Output the [x, y] coordinate of the center of the cell containing the given text.  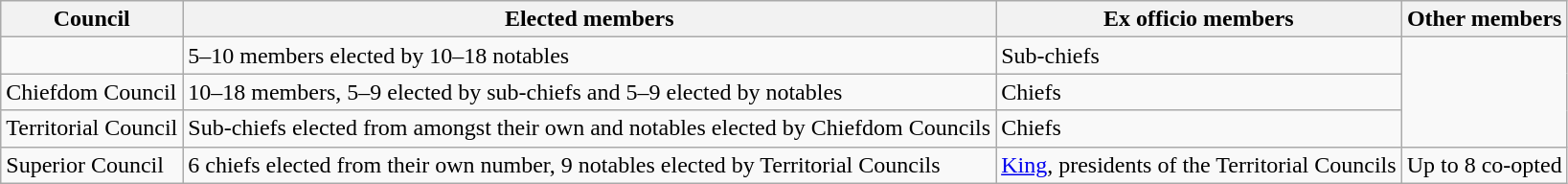
Council [92, 19]
King, presidents of the Territorial Councils [1199, 165]
Up to 8 co-opted [1485, 165]
10–18 members, 5–9 elected by sub-chiefs and 5–9 elected by notables [590, 92]
Ex officio members [1199, 19]
6 chiefs elected from their own number, 9 notables elected by Territorial Councils [590, 165]
Elected members [590, 19]
Superior Council [92, 165]
Sub-chiefs [1199, 56]
5–10 members elected by 10–18 notables [590, 56]
Sub-chiefs elected from amongst their own and notables elected by Chiefdom Councils [590, 128]
Chiefdom Council [92, 92]
Territorial Council [92, 128]
Other members [1485, 19]
